Find where the given text appears and provide that cell's center as (X, Y) coordinate. 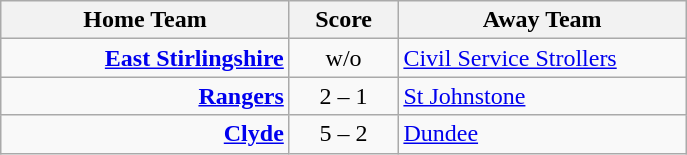
Dundee (542, 134)
5 – 2 (344, 134)
Clyde (146, 134)
w/o (344, 58)
Away Team (542, 20)
St Johnstone (542, 96)
2 – 1 (344, 96)
Civil Service Strollers (542, 58)
Score (344, 20)
East Stirlingshire (146, 58)
Home Team (146, 20)
Rangers (146, 96)
